Output the (x, y) coordinate of the center of the cell containing the given text.  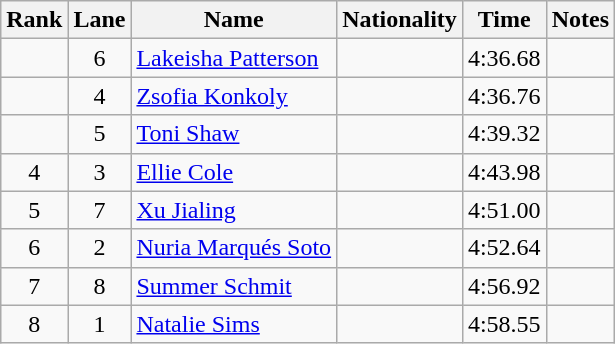
Name (234, 20)
3 (100, 172)
2 (100, 248)
Natalie Sims (234, 324)
Time (504, 20)
4:43.98 (504, 172)
Xu Jialing (234, 210)
4:51.00 (504, 210)
Zsofia Konkoly (234, 96)
Rank (34, 20)
4:58.55 (504, 324)
Nationality (400, 20)
Nuria Marqués Soto (234, 248)
Notes (580, 20)
Summer Schmit (234, 286)
Toni Shaw (234, 134)
4:39.32 (504, 134)
Lakeisha Patterson (234, 58)
4:36.76 (504, 96)
Ellie Cole (234, 172)
1 (100, 324)
4:36.68 (504, 58)
4:56.92 (504, 286)
Lane (100, 20)
4:52.64 (504, 248)
